Search for the cell housing the specified text and yield its (x, y) center coordinate. 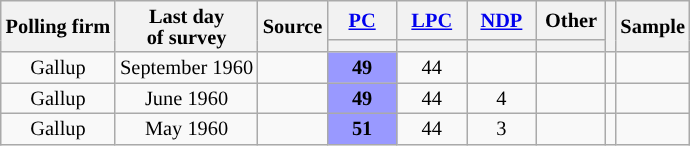
Last day of survey (186, 26)
Polling firm (58, 26)
Source (292, 26)
LPC (432, 20)
NDP (502, 20)
June 1960 (186, 98)
4 (502, 98)
September 1960 (186, 68)
Sample (653, 26)
May 1960 (186, 128)
Other (571, 20)
PC (362, 20)
51 (362, 128)
3 (502, 128)
